Pinpoint the cell where the given text exists, returning its [X, Y] midpoint coordinate. 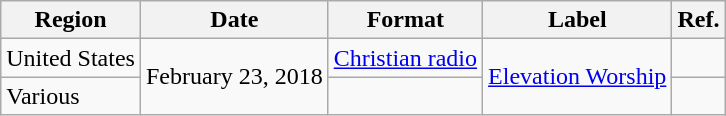
United States [71, 58]
Ref. [698, 20]
Date [234, 20]
Elevation Worship [578, 77]
February 23, 2018 [234, 77]
Format [405, 20]
Various [71, 96]
Label [578, 20]
Region [71, 20]
Christian radio [405, 58]
